Capture the cell that displays the provided text and extract its [X, Y] central coordinate. 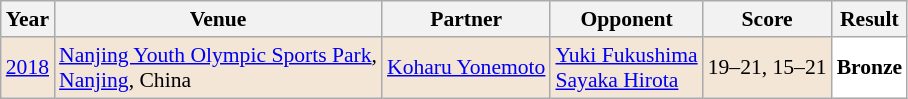
Koharu Yonemoto [466, 68]
2018 [28, 68]
Opponent [626, 19]
Venue [218, 19]
Score [768, 19]
Bronze [870, 68]
Result [870, 19]
Year [28, 19]
Yuki Fukushima Sayaka Hirota [626, 68]
19–21, 15–21 [768, 68]
Nanjing Youth Olympic Sports Park,Nanjing, China [218, 68]
Partner [466, 19]
